Determine the (x, y) coordinate at the center of the cell enclosing the given text.  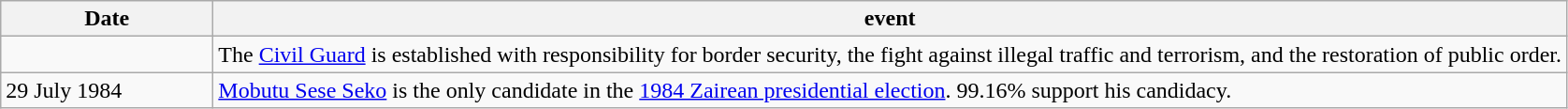
Date (107, 19)
Mobutu Sese Seko is the only candidate in the 1984 Zairean presidential election. 99.16% support his candidacy. (891, 90)
event (891, 19)
29 July 1984 (107, 90)
